Search for the cell housing the specified text and yield its (x, y) center coordinate. 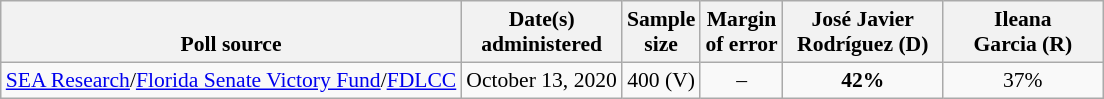
José JavierRodríguez (D) (863, 32)
37% (1023, 80)
IleanaGarcia (R) (1023, 32)
Marginof error (741, 32)
Poll source (232, 32)
42% (863, 80)
Samplesize (661, 32)
Date(s)administered (542, 32)
SEA Research/Florida Senate Victory Fund/FDLCC (232, 80)
– (741, 80)
October 13, 2020 (542, 80)
400 (V) (661, 80)
